Output the (X, Y) coordinate of the center of the cell containing the given text.  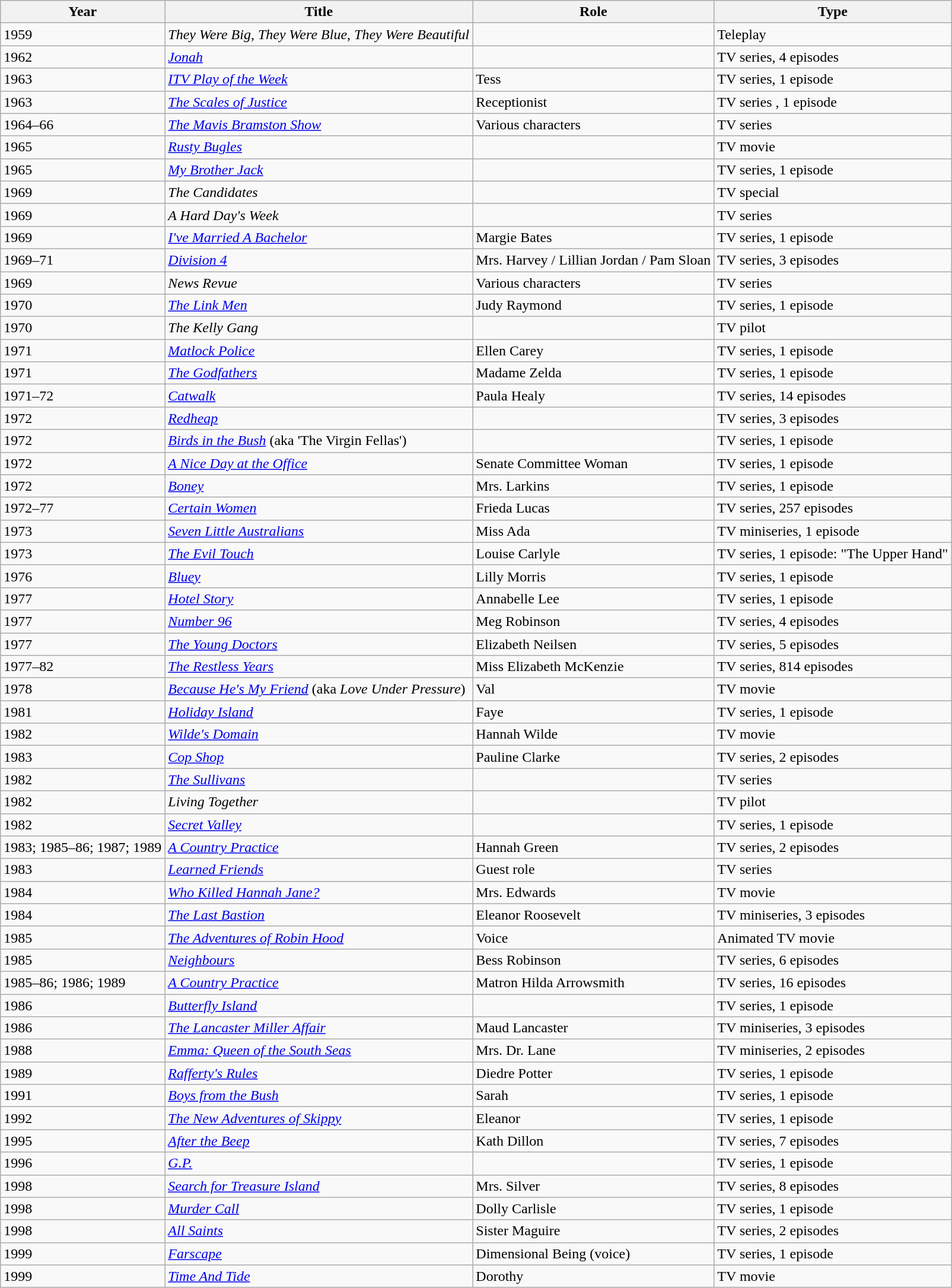
1962 (83, 57)
Wilde's Domain (319, 734)
1985–86; 1986; 1989 (83, 982)
Meg Robinson (593, 621)
Eleanor Roosevelt (593, 915)
Elizabeth Neilsen (593, 644)
1959 (83, 34)
Boney (319, 486)
TV series, 814 episodes (833, 667)
Year (83, 12)
Hannah Wilde (593, 734)
Faye (593, 712)
Lilly Morris (593, 576)
1991 (83, 1096)
Bess Robinson (593, 960)
1977–82 (83, 667)
Cop Shop (319, 757)
TV series, 257 episodes (833, 508)
Bluey (319, 576)
Sarah (593, 1096)
Holiday Island (319, 712)
Miss Ada (593, 531)
1964–66 (83, 125)
Kath Dillon (593, 1141)
My Brother Jack (319, 170)
Who Killed Hannah Jane? (319, 892)
The Young Doctors (319, 644)
The Lancaster Miller Affair (319, 1028)
Mrs. Dr. Lane (593, 1051)
Voice (593, 937)
The Last Bastion (319, 915)
Hannah Green (593, 847)
Time And Tide (319, 1276)
1996 (83, 1163)
1988 (83, 1051)
The Link Men (319, 306)
All Saints (319, 1231)
Division 4 (319, 260)
Neighbours (319, 960)
Secret Valley (319, 825)
Seven Little Australians (319, 531)
Maud Lancaster (593, 1028)
Tess (593, 79)
Frieda Lucas (593, 508)
Sister Maguire (593, 1231)
TV series, 16 episodes (833, 982)
Because He's My Friend (aka Love Under Pressure) (319, 689)
Certain Women (319, 508)
TV series, 14 episodes (833, 396)
I've Married A Bachelor (319, 237)
News Revue (319, 283)
TV special (833, 192)
TV miniseries, 1 episode (833, 531)
Guest role (593, 870)
Pauline Clarke (593, 757)
TV series , 1 episode (833, 102)
Butterfly Island (319, 1006)
1981 (83, 712)
Mrs. Harvey / Lillian Jordan / Pam Sloan (593, 260)
Redheap (319, 418)
Catwalk (319, 396)
Annabelle Lee (593, 599)
The Adventures of Robin Hood (319, 937)
The Kelly Gang (319, 328)
Judy Raymond (593, 306)
1971–72 (83, 396)
Birds in the Bush (aka 'The Virgin Fellas') (319, 441)
Boys from the Bush (319, 1096)
1972–77 (83, 508)
Role (593, 12)
Miss Elizabeth McKenzie (593, 667)
Living Together (319, 802)
Margie Bates (593, 237)
The Godfathers (319, 373)
1995 (83, 1141)
TV series, 1 episode: "The Upper Hand" (833, 554)
Dorothy (593, 1276)
Number 96 (319, 621)
The Candidates (319, 192)
Teleplay (833, 34)
Rusty Bugles (319, 147)
The Restless Years (319, 667)
ITV Play of the Week (319, 79)
1976 (83, 576)
1983; 1985–86; 1987; 1989 (83, 847)
Louise Carlyle (593, 554)
Mrs. Edwards (593, 892)
Eleanor (593, 1118)
TV series, 8 episodes (833, 1186)
The New Adventures of Skippy (319, 1118)
Search for Treasure Island (319, 1186)
Paula Healy (593, 396)
Rafferty's Rules (319, 1073)
Receptionist (593, 102)
Jonah (319, 57)
The Sullivans (319, 780)
Ellen Carey (593, 351)
Farscape (319, 1254)
Murder Call (319, 1209)
Learned Friends (319, 870)
Mrs. Silver (593, 1186)
Matron Hilda Arrowsmith (593, 982)
Diedre Potter (593, 1073)
Hotel Story (319, 599)
Title (319, 12)
1978 (83, 689)
Type (833, 12)
Dolly Carlisle (593, 1209)
1992 (83, 1118)
1989 (83, 1073)
Val (593, 689)
TV series, 7 episodes (833, 1141)
Mrs. Larkins (593, 486)
After the Beep (319, 1141)
TV miniseries, 2 episodes (833, 1051)
Madame Zelda (593, 373)
Dimensional Being (voice) (593, 1254)
TV series, 6 episodes (833, 960)
The Scales of Justice (319, 102)
The Evil Touch (319, 554)
G.P. (319, 1163)
They Were Big, They Were Blue, They Were Beautiful (319, 34)
Emma: Queen of the South Seas (319, 1051)
The Mavis Bramston Show (319, 125)
Matlock Police (319, 351)
A Nice Day at the Office (319, 463)
Senate Committee Woman (593, 463)
Animated TV movie (833, 937)
TV series, 5 episodes (833, 644)
A Hard Day's Week (319, 215)
1969–71 (83, 260)
